Find where the given text appears and provide that cell's center as [X, Y] coordinate. 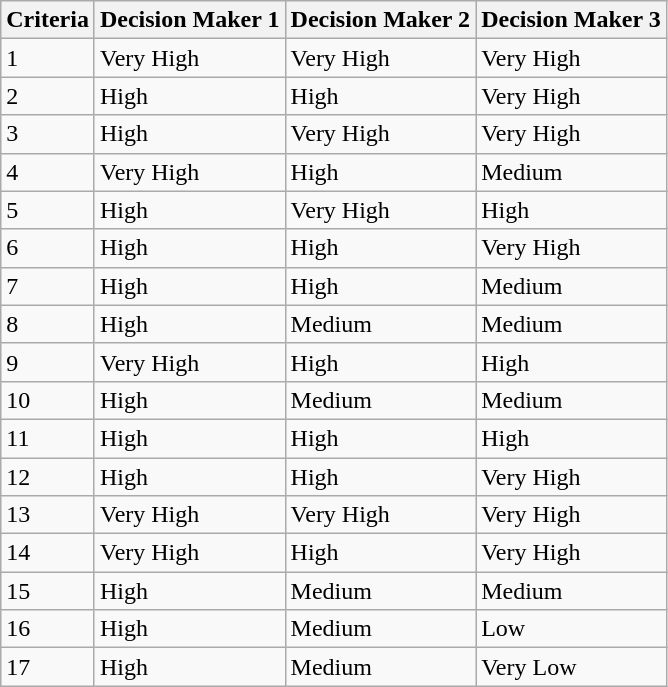
Decision Maker 3 [572, 20]
17 [48, 667]
Decision Maker 2 [380, 20]
11 [48, 438]
10 [48, 400]
7 [48, 286]
4 [48, 172]
16 [48, 629]
3 [48, 134]
Very Low [572, 667]
9 [48, 362]
Low [572, 629]
14 [48, 553]
Criteria [48, 20]
13 [48, 515]
8 [48, 324]
15 [48, 591]
12 [48, 477]
5 [48, 210]
6 [48, 248]
1 [48, 58]
Decision Maker 1 [190, 20]
2 [48, 96]
